Provide the [x, y] coordinate of the cell's center where the given text is located.  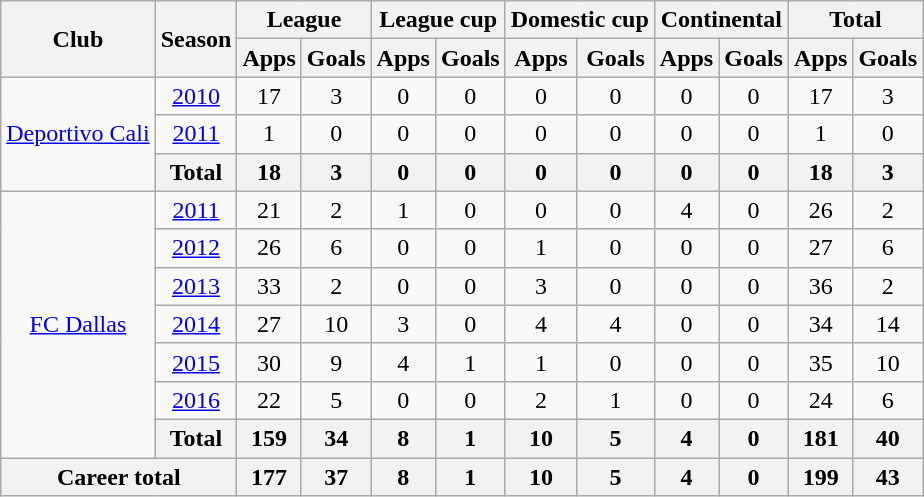
30 [269, 362]
22 [269, 400]
Deportivo Cali [78, 134]
League [304, 20]
37 [336, 477]
181 [820, 438]
159 [269, 438]
2015 [196, 362]
24 [820, 400]
2012 [196, 248]
Season [196, 39]
FC Dallas [78, 324]
43 [888, 477]
League cup [438, 20]
14 [888, 324]
Club [78, 39]
2010 [196, 96]
9 [336, 362]
2013 [196, 286]
40 [888, 438]
199 [820, 477]
2016 [196, 400]
177 [269, 477]
21 [269, 210]
33 [269, 286]
Domestic cup [580, 20]
Career total [119, 477]
Continental [721, 20]
35 [820, 362]
2014 [196, 324]
36 [820, 286]
